Identify which cell holds the provided text, then report its [X, Y] central coordinate. 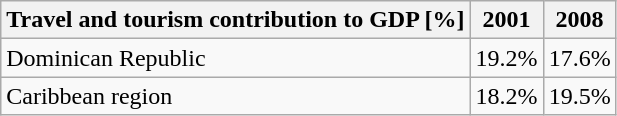
Dominican Republic [236, 58]
17.6% [580, 58]
Caribbean region [236, 96]
18.2% [506, 96]
Travel and tourism contribution to GDP [%] [236, 20]
19.5% [580, 96]
19.2% [506, 58]
2001 [506, 20]
2008 [580, 20]
